Search for the cell housing the specified text and yield its (x, y) center coordinate. 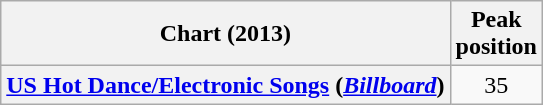
35 (496, 85)
Chart (2013) (226, 34)
Peak position (496, 34)
US Hot Dance/Electronic Songs (Billboard) (226, 85)
